Provide the [X, Y] coordinate of the cell's center where the given text is located.  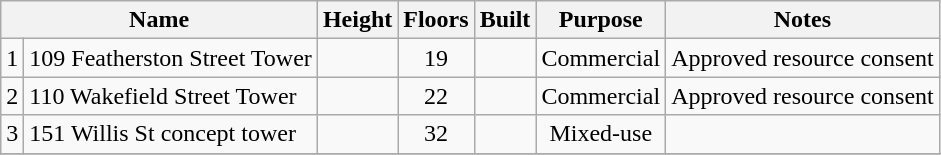
32 [436, 134]
22 [436, 96]
109 Featherston Street Tower [171, 58]
Name [160, 20]
Purpose [601, 20]
1 [12, 58]
110 Wakefield Street Tower [171, 96]
Built [505, 20]
19 [436, 58]
2 [12, 96]
Height [357, 20]
3 [12, 134]
Mixed-use [601, 134]
Floors [436, 20]
151 Willis St concept tower [171, 134]
Notes [803, 20]
